From the cell containing the given text, extract its center point as (x, y) coordinate. 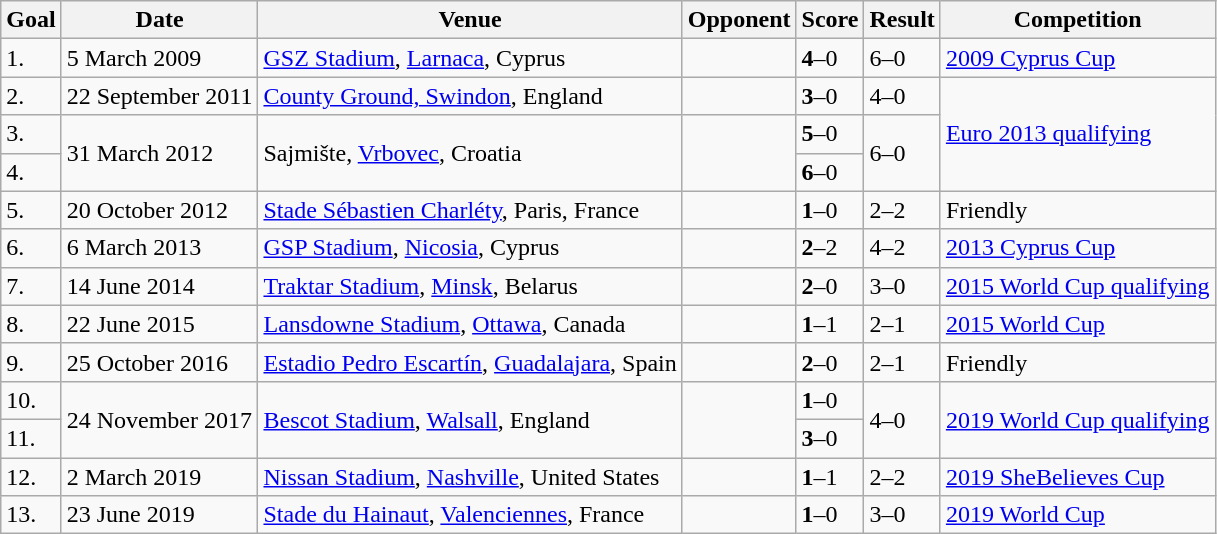
11. (31, 438)
23 June 2019 (160, 515)
Nissan Stadium, Nashville, United States (470, 477)
Date (160, 20)
22 June 2015 (160, 324)
Euro 2013 qualifying (1078, 134)
GSP Stadium, Nicosia, Cyprus (470, 248)
Stade Sébastien Charléty, Paris, France (470, 210)
7. (31, 286)
10. (31, 400)
20 October 2012 (160, 210)
Stade du Hainaut, Valenciennes, France (470, 515)
5–0 (830, 134)
2009 Cyprus Cup (1078, 58)
1. (31, 58)
2015 World Cup qualifying (1078, 286)
Opponent (739, 20)
12. (31, 477)
6. (31, 248)
8. (31, 324)
Bescot Stadium, Walsall, England (470, 419)
2015 World Cup (1078, 324)
24 November 2017 (160, 419)
4–2 (902, 248)
3. (31, 134)
9. (31, 362)
5. (31, 210)
2019 World Cup (1078, 515)
County Ground, Swindon, England (470, 96)
Lansdowne Stadium, Ottawa, Canada (470, 324)
Estadio Pedro Escartín, Guadalajara, Spain (470, 362)
2019 World Cup qualifying (1078, 419)
Venue (470, 20)
GSZ Stadium, Larnaca, Cyprus (470, 58)
13. (31, 515)
Sajmište, Vrbovec, Croatia (470, 153)
Goal (31, 20)
4. (31, 172)
6 March 2013 (160, 248)
Traktar Stadium, Minsk, Belarus (470, 286)
2013 Cyprus Cup (1078, 248)
31 March 2012 (160, 153)
25 October 2016 (160, 362)
Result (902, 20)
2 March 2019 (160, 477)
22 September 2011 (160, 96)
Score (830, 20)
5 March 2009 (160, 58)
14 June 2014 (160, 286)
Competition (1078, 20)
2019 SheBelieves Cup (1078, 477)
2. (31, 96)
